Provide the (X, Y) coordinate of the cell's center where the given text is located.  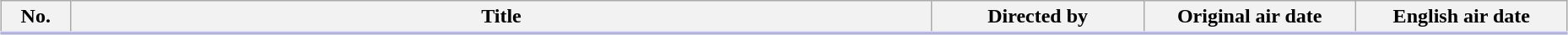
English air date (1462, 17)
Title (501, 17)
No. (35, 17)
Directed by (1038, 17)
Original air date (1249, 17)
